Identify which cell holds the provided text, then report its [X, Y] central coordinate. 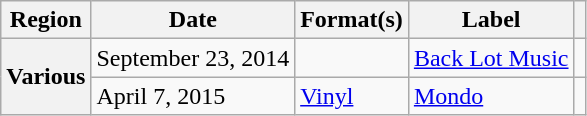
Vinyl [352, 96]
Mondo [491, 96]
Region [46, 20]
April 7, 2015 [193, 96]
Back Lot Music [491, 58]
Various [46, 77]
Label [491, 20]
September 23, 2014 [193, 58]
Date [193, 20]
Format(s) [352, 20]
